Output the (x, y) coordinate of the center of the cell containing the given text.  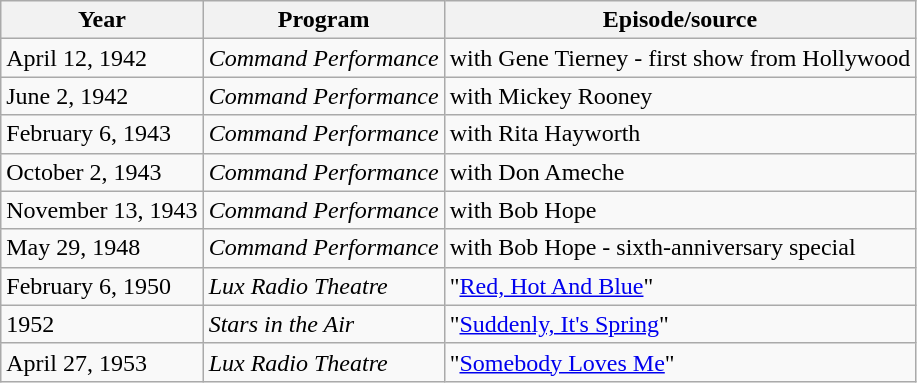
May 29, 1948 (102, 248)
with Gene Tierney - first show from Hollywood (680, 58)
February 6, 1943 (102, 134)
November 13, 1943 (102, 210)
"Somebody Loves Me" (680, 362)
"Red, Hot And Blue" (680, 286)
1952 (102, 324)
Year (102, 20)
with Bob Hope - sixth-anniversary special (680, 248)
with Rita Hayworth (680, 134)
with Mickey Rooney (680, 96)
October 2, 1943 (102, 172)
with Don Ameche (680, 172)
April 12, 1942 (102, 58)
February 6, 1950 (102, 286)
Stars in the Air (324, 324)
April 27, 1953 (102, 362)
June 2, 1942 (102, 96)
Program (324, 20)
with Bob Hope (680, 210)
"Suddenly, It's Spring" (680, 324)
Episode/source (680, 20)
